Identify which cell holds the provided text, then report its [X, Y] central coordinate. 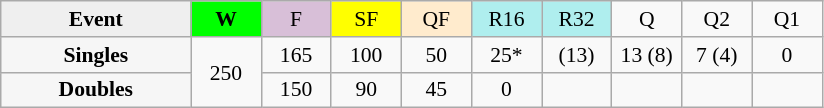
W [226, 19]
50 [436, 55]
QF [436, 19]
150 [296, 90]
7 (4) [717, 55]
100 [366, 55]
250 [226, 72]
45 [436, 90]
Event [96, 19]
25* [506, 55]
Q2 [717, 19]
165 [296, 55]
90 [366, 90]
R16 [506, 19]
SF [366, 19]
R32 [577, 19]
(13) [577, 55]
Q [647, 19]
Singles [96, 55]
Q1 [787, 19]
13 (8) [647, 55]
Doubles [96, 90]
F [296, 19]
